Return the [X, Y] coordinate for the center point of the cell that contains the specified text.  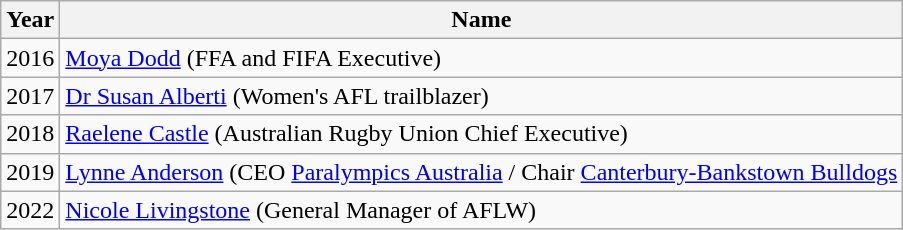
Year [30, 20]
2022 [30, 210]
2018 [30, 134]
Dr Susan Alberti (Women's AFL trailblazer) [482, 96]
Moya Dodd (FFA and FIFA Executive) [482, 58]
2019 [30, 172]
2017 [30, 96]
Raelene Castle (Australian Rugby Union Chief Executive) [482, 134]
Name [482, 20]
Nicole Livingstone (General Manager of AFLW) [482, 210]
Lynne Anderson (CEO Paralympics Australia / Chair Canterbury-Bankstown Bulldogs [482, 172]
2016 [30, 58]
